Detect which cell encompasses the target text, then output its [x, y] center coordinate. 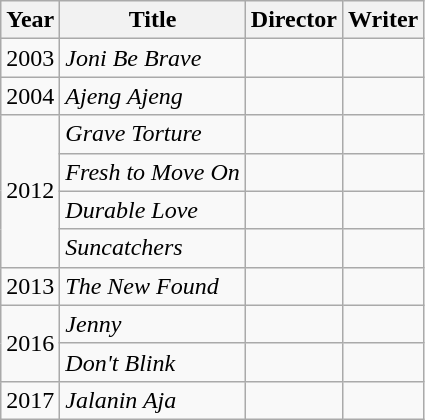
Director [294, 20]
2003 [30, 58]
Don't Blink [152, 362]
Suncatchers [152, 248]
Jenny [152, 324]
2013 [30, 286]
The New Found [152, 286]
Fresh to Move On [152, 172]
2012 [30, 191]
Grave Torture [152, 134]
Joni Be Brave [152, 58]
Title [152, 20]
Durable Love [152, 210]
2004 [30, 96]
2016 [30, 343]
Writer [384, 20]
Jalanin Aja [152, 400]
Ajeng Ajeng [152, 96]
2017 [30, 400]
Year [30, 20]
